Pinpoint the cell where the given text exists, returning its (x, y) midpoint coordinate. 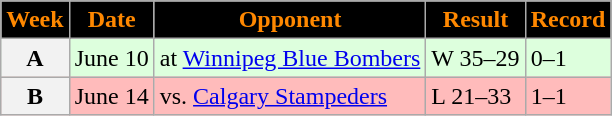
Result (476, 20)
L 21–33 (476, 96)
W 35–29 (476, 58)
at Winnipeg Blue Bombers (290, 58)
Week (35, 20)
B (35, 96)
June 14 (112, 96)
0–1 (568, 58)
June 10 (112, 58)
Record (568, 20)
A (35, 58)
Date (112, 20)
vs. Calgary Stampeders (290, 96)
Opponent (290, 20)
1–1 (568, 96)
